Identify which cell holds the provided text, then report its [X, Y] central coordinate. 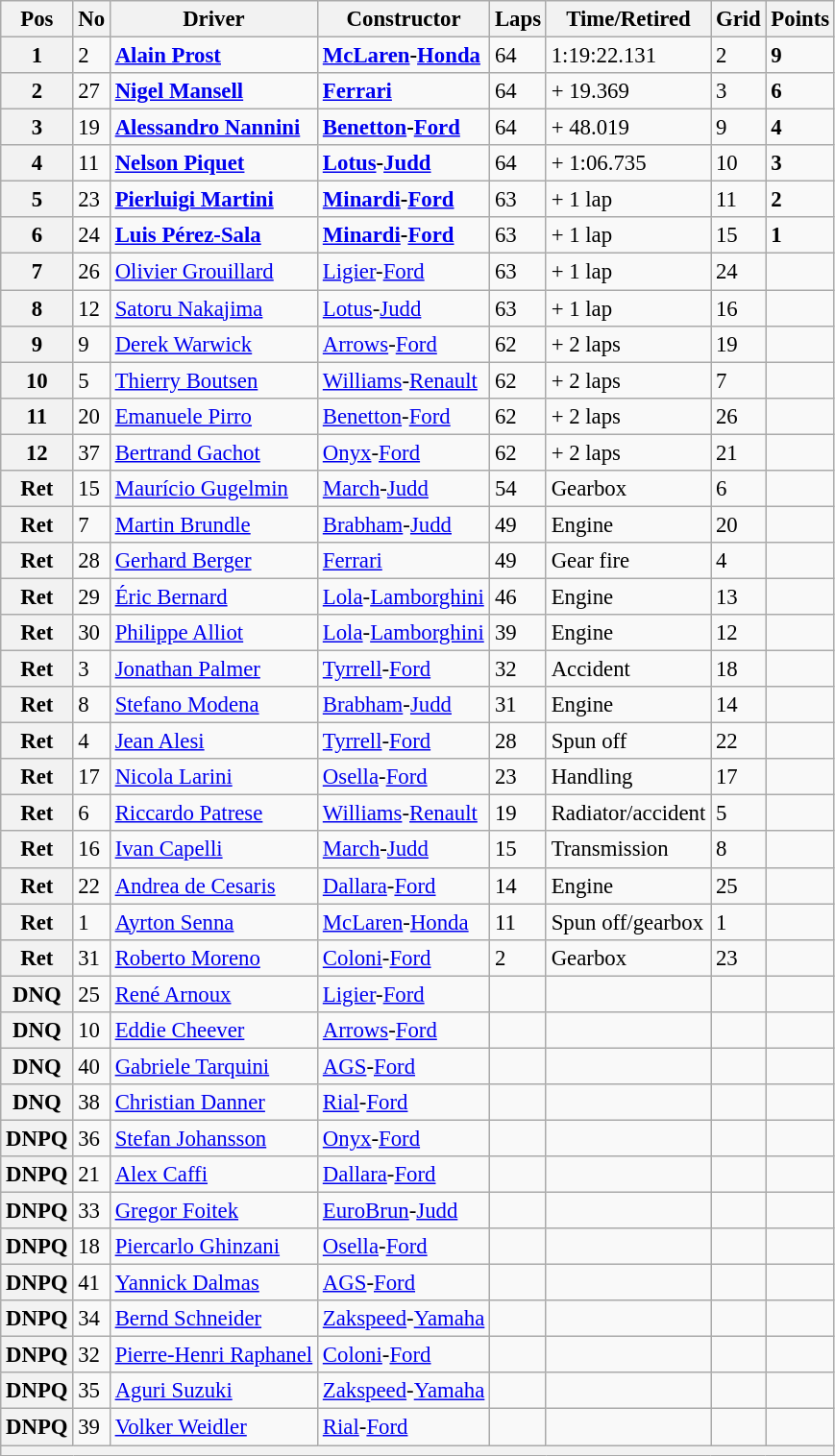
Alain Prost [213, 56]
No [91, 19]
Ayrton Senna [213, 922]
Luis Pérez-Sala [213, 235]
+ 48.019 [628, 128]
29 [91, 596]
Driver [213, 19]
Roberto Moreno [213, 958]
Bertrand Gachot [213, 452]
Éric Bernard [213, 596]
Jonathan Palmer [213, 669]
Transmission [628, 850]
Eddie Cheever [213, 1031]
+ 1:06.735 [628, 163]
Stefan Johansson [213, 1138]
EuroBrun-Judd [404, 1211]
Maurício Gugelmin [213, 489]
Spun off/gearbox [628, 922]
13 [738, 596]
René Arnoux [213, 994]
Olivier Grouillard [213, 272]
27 [91, 91]
+ 19.369 [628, 91]
Thierry Boutsen [213, 380]
30 [91, 633]
37 [91, 452]
Nicola Larini [213, 777]
33 [91, 1211]
Constructor [404, 19]
Emanuele Pirro [213, 416]
40 [91, 1066]
Time/Retired [628, 19]
Pierluigi Martini [213, 200]
Yannick Dalmas [213, 1283]
Riccardo Patrese [213, 813]
Alex Caffi [213, 1175]
Points [799, 19]
Piercarlo Ghinzani [213, 1247]
Accident [628, 669]
Pierre-Henri Raphanel [213, 1355]
Handling [628, 777]
Christian Danner [213, 1103]
54 [519, 489]
Gregor Foitek [213, 1211]
Stefano Modena [213, 705]
1:19:22.131 [628, 56]
36 [91, 1138]
Gerhard Berger [213, 561]
Spun off [628, 741]
Andrea de Cesaris [213, 886]
Philippe Alliot [213, 633]
Gabriele Tarquini [213, 1066]
Radiator/accident [628, 813]
Jean Alesi [213, 741]
Martin Brundle [213, 524]
41 [91, 1283]
Alessandro Nannini [213, 128]
Gear fire [628, 561]
Nelson Piquet [213, 163]
Pos [37, 19]
34 [91, 1319]
Bernd Schneider [213, 1319]
38 [91, 1103]
Volker Weidler [213, 1427]
Grid [738, 19]
Ivan Capelli [213, 850]
Satoru Nakajima [213, 308]
35 [91, 1392]
Aguri Suzuki [213, 1392]
Nigel Mansell [213, 91]
46 [519, 596]
Derek Warwick [213, 344]
Laps [519, 19]
